Detect which cell encompasses the target text, then output its [x, y] center coordinate. 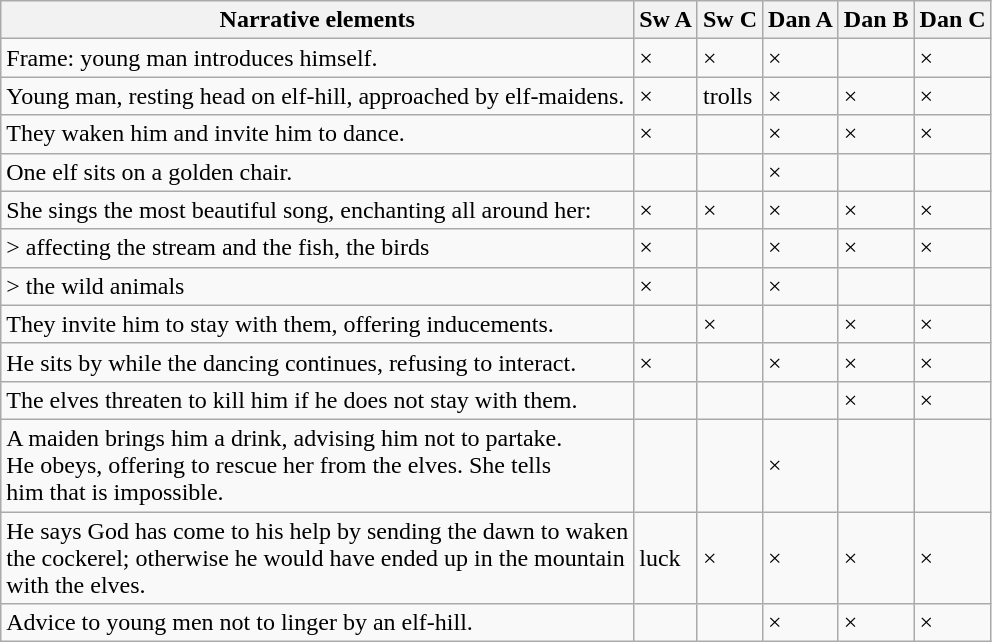
Advice to young men not to linger by an elf-hill. [318, 623]
luck [666, 558]
They invite him to stay with them, offering inducements. [318, 324]
He sits by while the dancing continues, refusing to interact. [318, 362]
The elves threaten to kill him if he does not stay with them. [318, 400]
Narrative elements [318, 20]
Frame: young man introduces himself. [318, 58]
A maiden brings him a drink, advising him not to partake.He obeys, offering to rescue her from the elves. She tellshim that is impossible. [318, 465]
> affecting the stream and the fish, the birds [318, 248]
trolls [730, 96]
One elf sits on a golden chair. [318, 172]
Young man, resting head on elf-hill, approached by elf-maidens. [318, 96]
He says God has come to his help by sending the dawn to wakenthe cockerel; otherwise he would have ended up in the mountainwith the elves. [318, 558]
Dan B [876, 20]
She sings the most beautiful song, enchanting all around her: [318, 210]
Dan C [952, 20]
Sw A [666, 20]
Sw C [730, 20]
They waken him and invite him to dance. [318, 134]
Dan A [801, 20]
> the wild animals [318, 286]
